From the cell containing the given text, extract its center point as [x, y] coordinate. 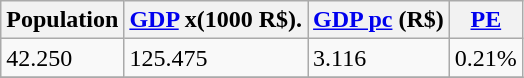
125.475 [216, 58]
0.21% [486, 58]
GDP pc (R$) [379, 20]
PE [486, 20]
42.250 [62, 58]
Population [62, 20]
3.116 [379, 58]
GDP x(1000 R$). [216, 20]
